Identify which cell holds the provided text, then report its (X, Y) central coordinate. 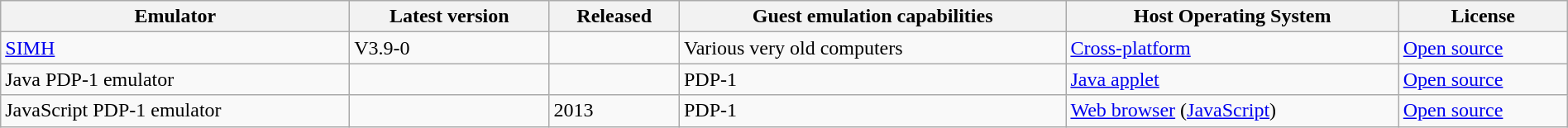
Host Operating System (1232, 17)
SIMH (175, 48)
Emulator (175, 17)
Web browser (JavaScript) (1232, 111)
Cross-platform (1232, 48)
License (1483, 17)
2013 (614, 111)
Various very old computers (872, 48)
Guest emulation capabilities (872, 17)
JavaScript PDP-1 emulator (175, 111)
Latest version (450, 17)
Java applet (1232, 79)
Released (614, 17)
Java PDP-1 emulator (175, 79)
V3.9-0 (450, 48)
